Provide the [X, Y] coordinate of the cell's center where the given text is located.  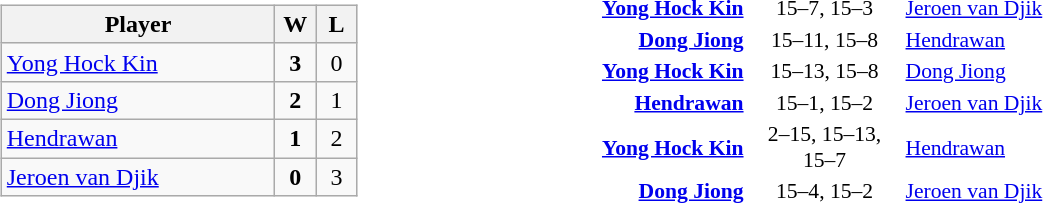
15–11, 15–8 [824, 40]
15–13, 15–8 [824, 72]
W [296, 24]
2–15, 15–13, 15–7 [824, 148]
Jeroen van Djik [138, 177]
15–1, 15–2 [824, 103]
L [336, 24]
Player [138, 24]
